Pinpoint the cell where the given text exists, returning its [x, y] midpoint coordinate. 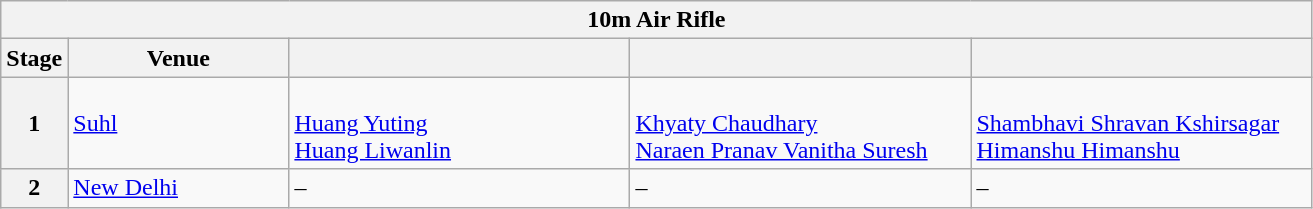
Venue [178, 58]
1 [34, 123]
Suhl [178, 123]
Khyaty ChaudharyNaraen Pranav Vanitha Suresh [800, 123]
Stage [34, 58]
2 [34, 188]
10m Air Rifle [656, 20]
Shambhavi Shravan KshirsagarHimanshu Himanshu [1142, 123]
New Delhi [178, 188]
Huang YutingHuang Liwanlin [460, 123]
